Locate the cell with the specified text and output its [x, y] center coordinate. 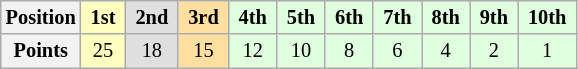
5th [301, 17]
2nd [152, 17]
4 [446, 51]
3rd [203, 17]
9th [494, 17]
4th [253, 17]
1st [104, 17]
10th [547, 17]
12 [253, 51]
1 [547, 51]
8 [349, 51]
10 [301, 51]
18 [152, 51]
6 [397, 51]
15 [203, 51]
7th [397, 17]
8th [446, 17]
25 [104, 51]
6th [349, 17]
Points [41, 51]
2 [494, 51]
Position [41, 17]
